Output the (x, y) coordinate of the center of the cell containing the given text.  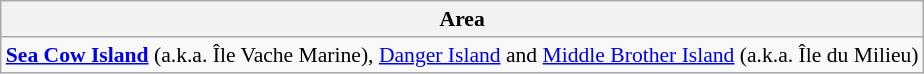
Sea Cow Island (a.k.a. Île Vache Marine), Danger Island and Middle Brother Island (a.k.a. Île du Milieu) (462, 55)
Area (462, 19)
